Determine the (x, y) coordinate at the center of the cell enclosing the given text.  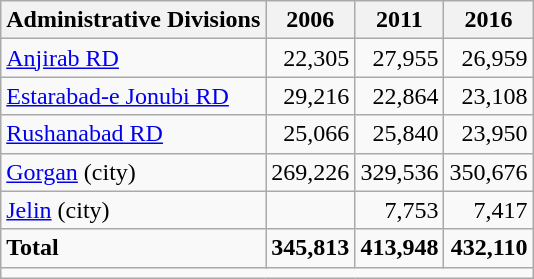
432,110 (488, 248)
413,948 (400, 248)
Total (134, 248)
Jelin (city) (134, 210)
Gorgan (city) (134, 172)
23,108 (488, 96)
2011 (400, 20)
7,417 (488, 210)
345,813 (310, 248)
350,676 (488, 172)
269,226 (310, 172)
Anjirab RD (134, 58)
25,840 (400, 134)
26,959 (488, 58)
329,536 (400, 172)
7,753 (400, 210)
2006 (310, 20)
23,950 (488, 134)
22,305 (310, 58)
22,864 (400, 96)
Rushanabad RD (134, 134)
2016 (488, 20)
Administrative Divisions (134, 20)
25,066 (310, 134)
27,955 (400, 58)
29,216 (310, 96)
Estarabad-e Jonubi RD (134, 96)
